Find where the given text appears and provide that cell's center as [x, y] coordinate. 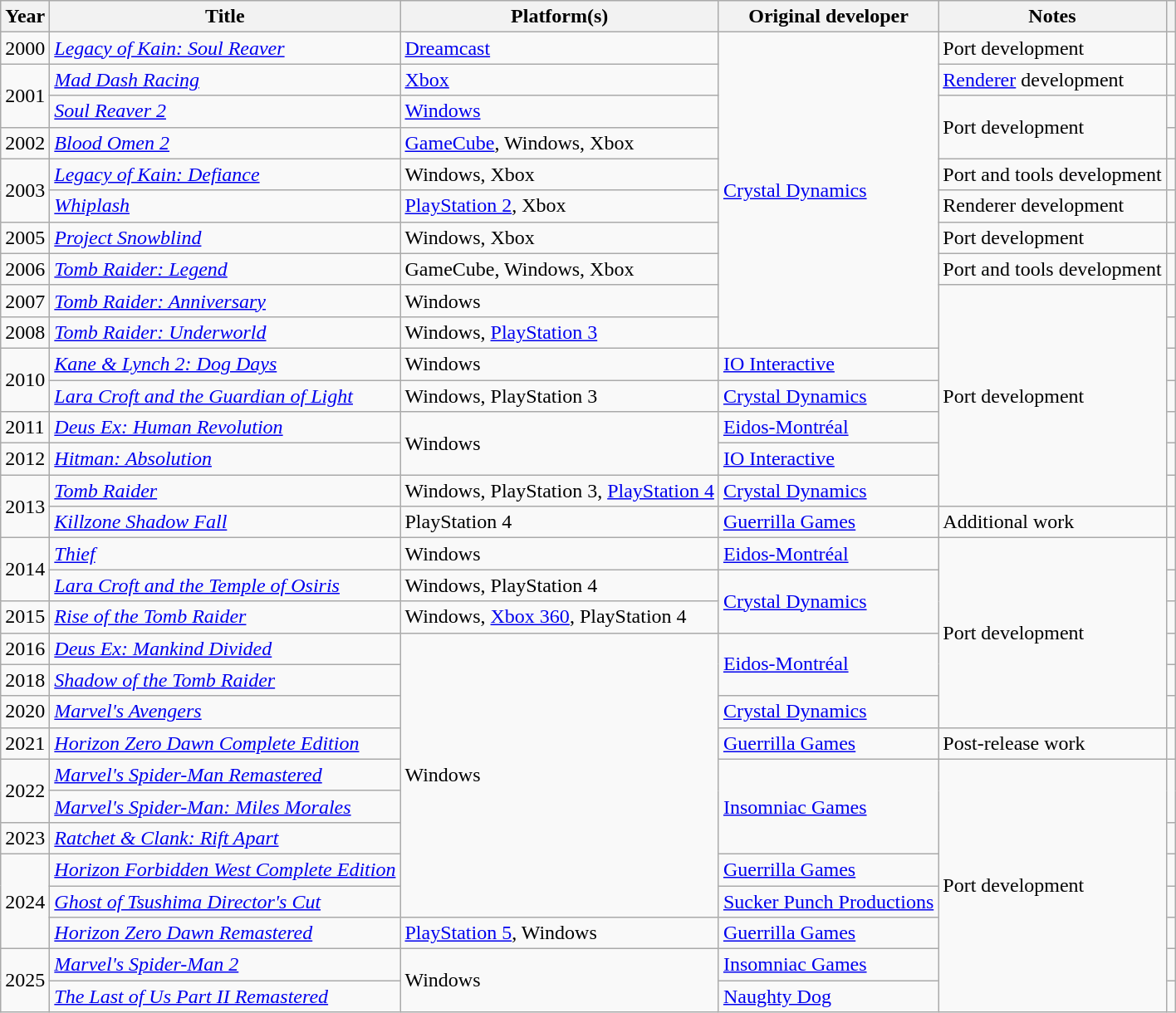
2001 [25, 95]
Mad Dash Racing [225, 80]
2023 [25, 838]
Lara Croft and the Temple of Osiris [225, 585]
2011 [25, 428]
Post-release work [1052, 743]
2020 [25, 712]
2010 [25, 379]
PlayStation 4 [560, 522]
Tomb Raider: Anniversary [225, 301]
Windows, PlayStation 4 [560, 585]
Project Snowblind [225, 237]
Hitman: Absolution [225, 459]
2002 [25, 143]
2016 [25, 648]
Original developer [828, 17]
2008 [25, 332]
Shadow of the Tomb Raider [225, 680]
Deus Ex: Mankind Divided [225, 648]
2007 [25, 301]
Windows, Xbox 360, PlayStation 4 [560, 617]
2005 [25, 237]
Additional work [1052, 522]
2025 [25, 981]
Marvel's Spider-Man: Miles Morales [225, 806]
2022 [25, 790]
PlayStation 5, Windows [560, 933]
Notes [1052, 17]
Tomb Raider [225, 491]
Marvel's Spider-Man Remastered [225, 775]
Thief [225, 554]
2013 [25, 506]
Sucker Punch Productions [828, 901]
2000 [25, 48]
Marvel's Avengers [225, 712]
2024 [25, 901]
Whiplash [225, 206]
Tomb Raider: Legend [225, 269]
2014 [25, 570]
Soul Reaver 2 [225, 111]
Kane & Lynch 2: Dog Days [225, 364]
Ratchet & Clank: Rift Apart [225, 838]
Legacy of Kain: Soul Reaver [225, 48]
2003 [25, 190]
PlayStation 2, Xbox [560, 206]
Legacy of Kain: Defiance [225, 174]
2015 [25, 617]
Naughty Dog [828, 996]
Year [25, 17]
Rise of the Tomb Raider [225, 617]
2006 [25, 269]
Deus Ex: Human Revolution [225, 428]
Title [225, 17]
Platform(s) [560, 17]
Xbox [560, 80]
Tomb Raider: Underworld [225, 332]
2018 [25, 680]
Horizon Forbidden West Complete Edition [225, 869]
Dreamcast [560, 48]
2021 [25, 743]
Ghost of Tsushima Director's Cut [225, 901]
Killzone Shadow Fall [225, 522]
Lara Croft and the Guardian of Light [225, 396]
2012 [25, 459]
Windows, PlayStation 3, PlayStation 4 [560, 491]
Horizon Zero Dawn Complete Edition [225, 743]
Blood Omen 2 [225, 143]
Marvel's Spider-Man 2 [225, 965]
Horizon Zero Dawn Remastered [225, 933]
The Last of Us Part II Remastered [225, 996]
